Capture the cell that displays the provided text and extract its [X, Y] central coordinate. 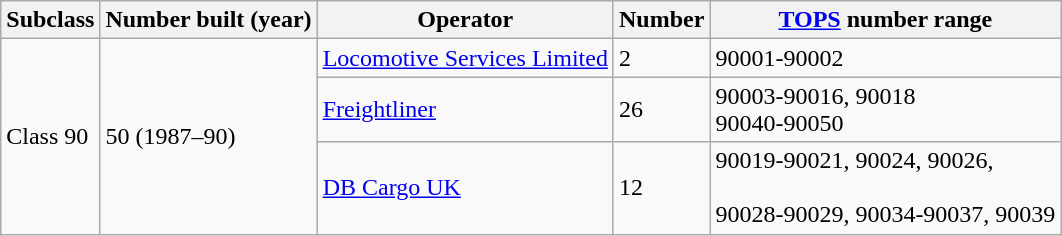
Number [661, 20]
90003-90016, 9001890040-90050 [886, 110]
DB Cargo UK [465, 188]
Class 90 [50, 136]
Operator [465, 20]
26 [661, 110]
Subclass [50, 20]
Number built (year) [208, 20]
90019-90021, 90024, 90026,90028-90029, 90034-90037, 90039 [886, 188]
50 (1987–90) [208, 136]
12 [661, 188]
TOPS number range [886, 20]
90001-90002 [886, 58]
Locomotive Services Limited [465, 58]
Freightliner [465, 110]
2 [661, 58]
